Find where the given text appears and provide that cell's center as [x, y] coordinate. 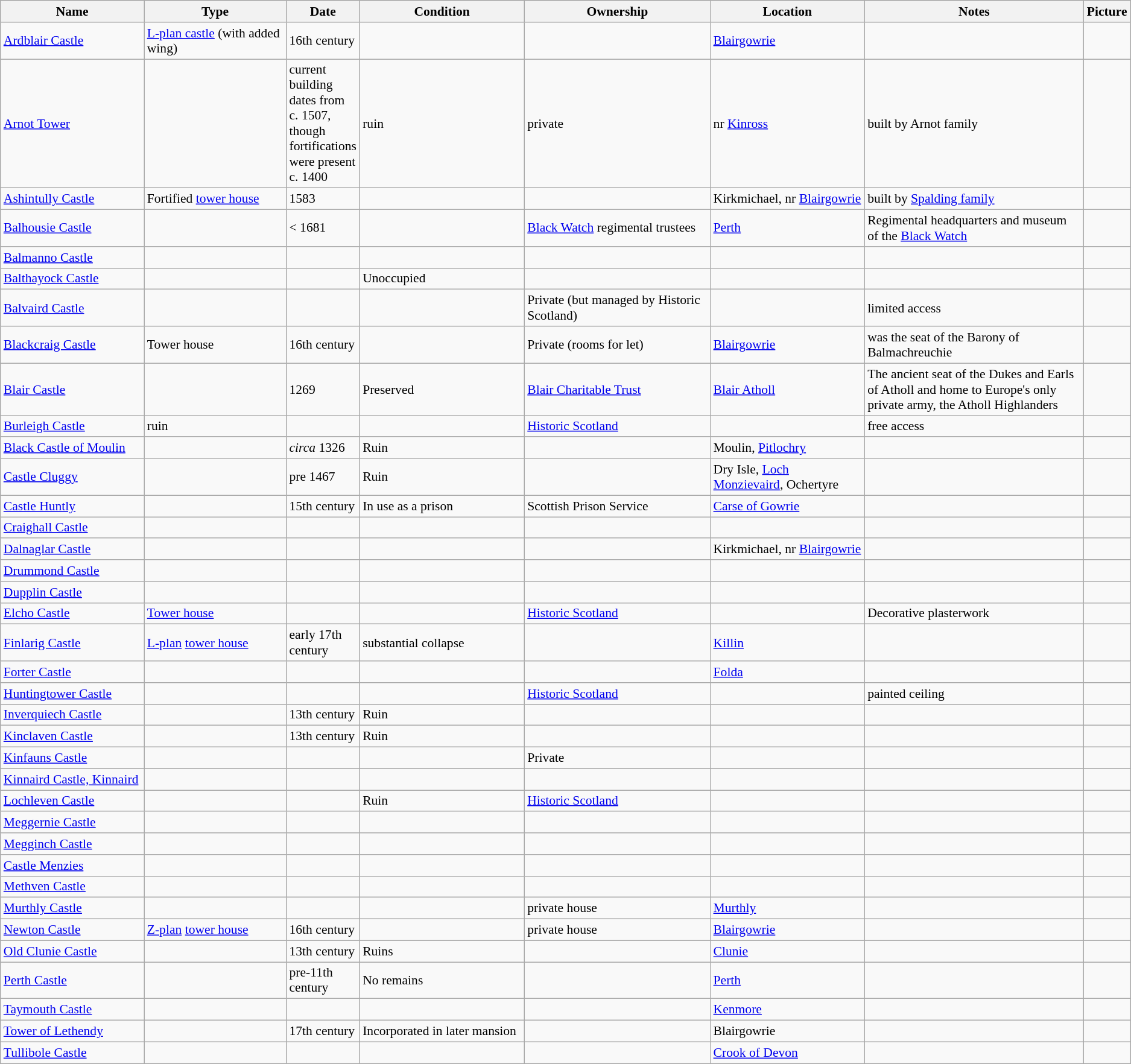
Craighall Castle [72, 528]
Kinfauns Castle [72, 758]
Carse of Gowrie [788, 506]
Elcho Castle [72, 613]
Ruins [442, 951]
Preserved [442, 390]
painted ceiling [974, 694]
free access [974, 426]
Ownership [617, 11]
Balthayock Castle [72, 279]
current building dates from c. 1507, though fortifications were present c. 1400 [323, 124]
Blair Atholl [788, 390]
limited access [974, 308]
Megginch Castle [72, 844]
L-plan tower house [215, 643]
Moulin, Pitlochry [788, 448]
Decorative plasterwork [974, 613]
Kenmore [788, 1010]
Perth Castle [72, 981]
Private [617, 758]
Black Watch regimental trustees [617, 228]
Picture [1107, 11]
Regimental headquarters and museum of the Black Watch [974, 228]
Kinclaven Castle [72, 736]
Ardblair Castle [72, 41]
circa 1326 [323, 448]
Castle Cluggy [72, 477]
Burleigh Castle [72, 426]
Ashintully Castle [72, 199]
Folda [788, 672]
Newton Castle [72, 930]
pre 1467 [323, 477]
Type [215, 11]
Old Clunie Castle [72, 951]
Name [72, 11]
Blair Charitable Trust [617, 390]
Inverquiech Castle [72, 715]
private [617, 124]
1269 [323, 390]
Crook of Devon [788, 1053]
Condition [442, 11]
Notes [974, 11]
Castle Menzies [72, 866]
Huntingtower Castle [72, 694]
Balmanno Castle [72, 258]
Meggernie Castle [72, 823]
Lochleven Castle [72, 801]
Finlarig Castle [72, 643]
Balvaird Castle [72, 308]
Tullibole Castle [72, 1053]
Dry Isle, Loch Monzievaird, Ochertyre [788, 477]
In use as a prison [442, 506]
built by Spalding family [974, 199]
substantial collapse [442, 643]
L-plan castle (with added wing) [215, 41]
Castle Huntly [72, 506]
Date [323, 11]
The ancient seat of the Dukes and Earls of Atholl and home to Europe's only private army, the Atholl Highlanders [974, 390]
1583 [323, 199]
< 1681 [323, 228]
early 17th century [323, 643]
Dupplin Castle [72, 592]
Location [788, 11]
pre-11th century [323, 981]
Taymouth Castle [72, 1010]
was the seat of the Barony of Balmachreuchie [974, 345]
Black Castle of Moulin [72, 448]
Tower of Lethendy [72, 1031]
Fortified tower house [215, 199]
Dalnaglar Castle [72, 549]
Private (rooms for let) [617, 345]
Clunie [788, 951]
Private (but managed by Historic Scotland) [617, 308]
No remains [442, 981]
Scottish Prison Service [617, 506]
Arnot Tower [72, 124]
Z-plan tower house [215, 930]
17th century [323, 1031]
Killin [788, 643]
Blair Castle [72, 390]
Incorporated in later mansion [442, 1031]
15th century [323, 506]
Unoccupied [442, 279]
built by Arnot family [974, 124]
Balhousie Castle [72, 228]
Drummond Castle [72, 571]
Forter Castle [72, 672]
nr Kinross [788, 124]
Murthly Castle [72, 908]
Murthly [788, 908]
Methven Castle [72, 887]
Kinnaird Castle, Kinnaird [72, 779]
Blackcraig Castle [72, 345]
